Output the (x, y) coordinate of the center of the cell containing the given text.  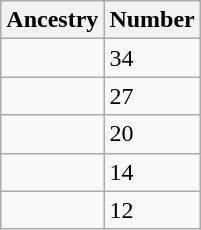
Number (152, 20)
20 (152, 134)
12 (152, 210)
Ancestry (52, 20)
34 (152, 58)
27 (152, 96)
14 (152, 172)
